Output the [X, Y] coordinate of the center of the cell containing the given text.  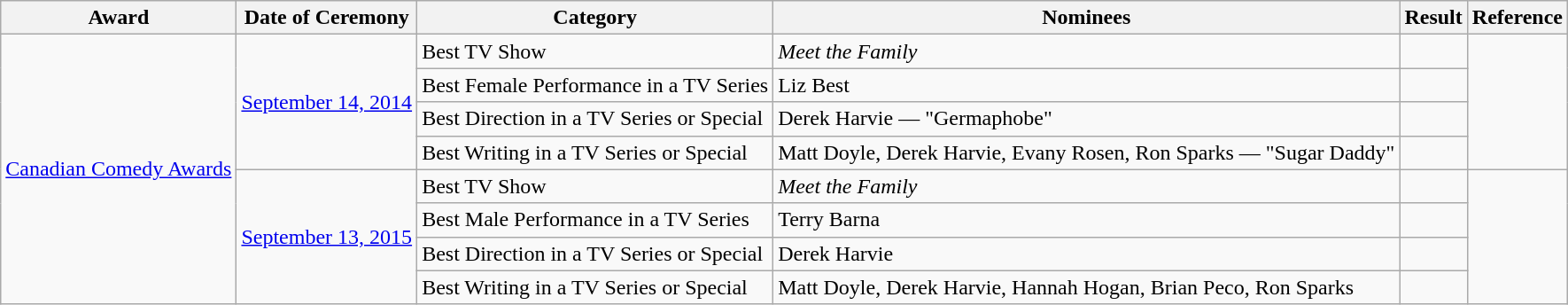
Derek Harvie [1086, 254]
Result [1433, 18]
Matt Doyle, Derek Harvie, Hannah Hogan, Brian Peco, Ron Sparks [1086, 287]
Canadian Comedy Awards [119, 169]
Category [595, 18]
Nominees [1086, 18]
Best Male Performance in a TV Series [595, 220]
September 13, 2015 [327, 237]
September 14, 2014 [327, 102]
Best Female Performance in a TV Series [595, 85]
Reference [1517, 18]
Derek Harvie — "Germaphobe" [1086, 119]
Date of Ceremony [327, 18]
Award [119, 18]
Matt Doyle, Derek Harvie, Evany Rosen, Ron Sparks — "Sugar Daddy" [1086, 152]
Terry Barna [1086, 220]
Liz Best [1086, 85]
